Find where the given text appears and provide that cell's center as (x, y) coordinate. 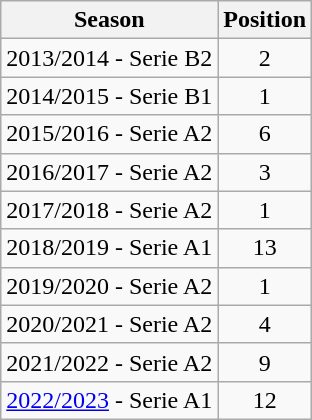
2015/2016 - Serie A2 (110, 134)
2018/2019 - Serie A1 (110, 248)
6 (265, 134)
2022/2023 - Serie A1 (110, 400)
3 (265, 172)
2016/2017 - Serie A2 (110, 172)
2 (265, 58)
2013/2014 - Serie B2 (110, 58)
2021/2022 - Serie A2 (110, 362)
4 (265, 324)
2017/2018 - Serie A2 (110, 210)
Season (110, 20)
13 (265, 248)
2019/2020 - Serie A2 (110, 286)
2014/2015 - Serie B1 (110, 96)
9 (265, 362)
Position (265, 20)
12 (265, 400)
2020/2021 - Serie A2 (110, 324)
